Provide the [X, Y] coordinate of the cell's center where the given text is located.  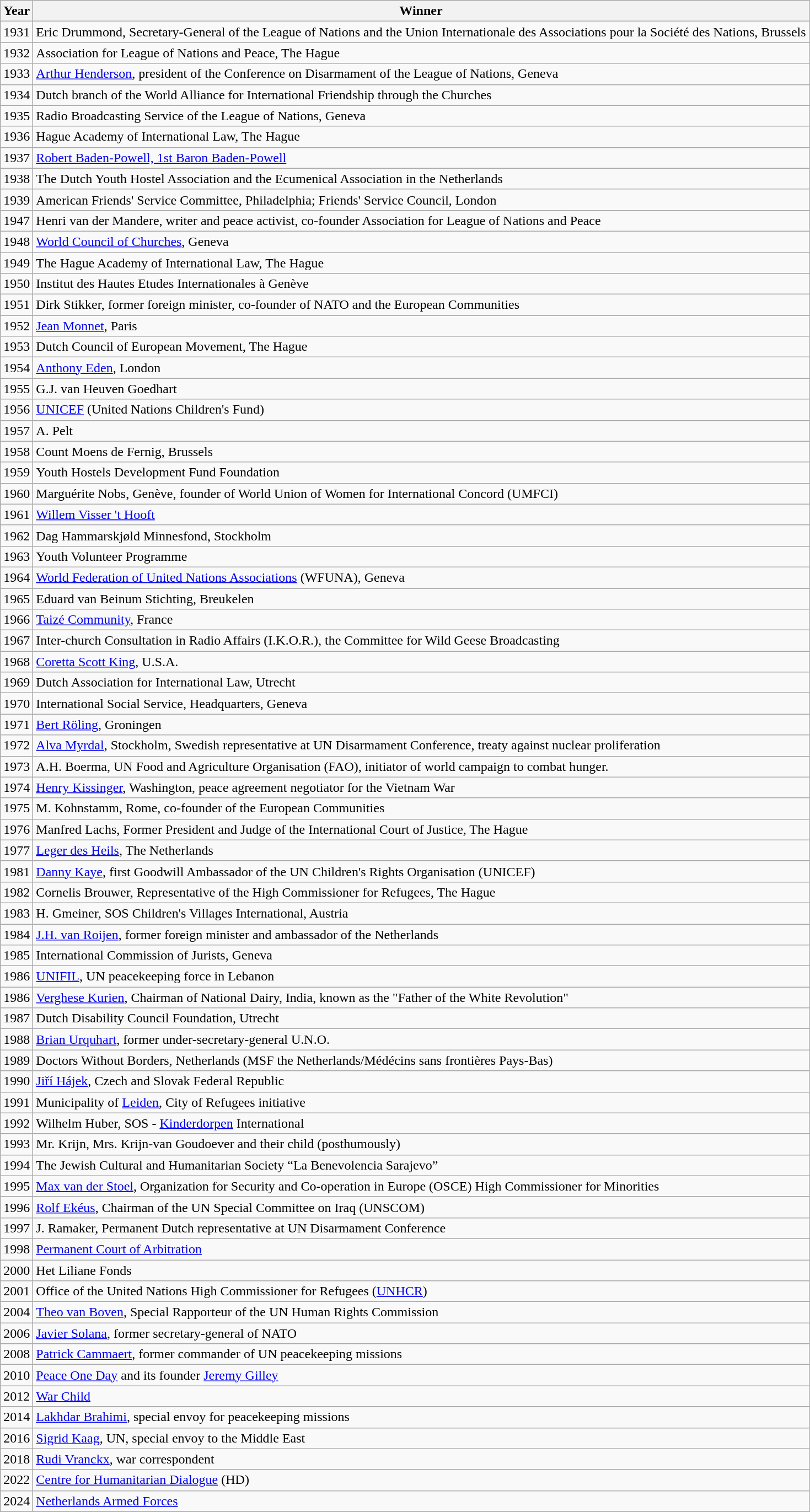
1933 [17, 74]
M. Kohnstamm, Rome, co-founder of the European Communities [421, 808]
Arthur Henderson, president of the Conference on Disarmament of the League of Nations, Geneva [421, 74]
Javier Solana, former secretary-general of NATO [421, 1333]
1985 [17, 956]
1991 [17, 1102]
Netherlands Armed Forces [421, 1501]
Institut des Hautes Etudes Internationales à Genève [421, 284]
Eduard van Beinum Stichting, Breukelen [421, 598]
1957 [17, 431]
Het Liliane Fonds [421, 1270]
2008 [17, 1354]
1989 [17, 1060]
1952 [17, 326]
Eric Drummond, Secretary-General of the League of Nations and the Union Internationale des Associations pour la Société des Nations, Brussels [421, 32]
Dutch Council of European Movement, The Hague [421, 347]
1966 [17, 620]
World Council of Churches, Geneva [421, 242]
J.H. van Roijen, former foreign minister and ambassador of the Netherlands [421, 935]
1981 [17, 871]
Manfred Lachs, Former President and Judge of the International Court of Justice, The Hague [421, 829]
Dutch branch of the World Alliance for International Friendship through the Churches [421, 95]
J. Ramaker, Permanent Dutch representative at UN Disarmament Conference [421, 1228]
1971 [17, 725]
1996 [17, 1207]
Winner [421, 11]
1947 [17, 221]
1994 [17, 1165]
1950 [17, 284]
Dag Hammarskjøld Minnesfond, Stockholm [421, 535]
War Child [421, 1396]
1955 [17, 389]
1936 [17, 137]
Hague Academy of International Law, The Hague [421, 137]
Peace One Day and its founder Jeremy Gilley [421, 1375]
2001 [17, 1291]
Max van der Stoel, Organization for Security and Co-operation in Europe (OSCE) High Commissioner for Minorities [421, 1186]
The Jewish Cultural and Humanitarian Society “La Benevolencia Sarajevo” [421, 1165]
Jiří Hájek, Czech and Slovak Federal Republic [421, 1081]
Inter-church Consultation in Radio Affairs (I.K.O.R.), the Committee for Wild Geese Broadcasting [421, 641]
1970 [17, 704]
1963 [17, 556]
1953 [17, 347]
Mr. Krijn, Mrs. Krijn-van Goudoever and their child (posthumously) [421, 1144]
Coretta Scott King, U.S.A. [421, 662]
Willem Visser 't Hooft [421, 514]
Henry Kissinger, Washington, peace agreement negotiator for the Vietnam War [421, 787]
1934 [17, 95]
1975 [17, 808]
Rolf Ekéus, Chairman of the UN Special Committee on Iraq (UNSCOM) [421, 1207]
Radio Broadcasting Service of the League of Nations, Geneva [421, 116]
Youth Volunteer Programme [421, 556]
1951 [17, 305]
International Social Service, Headquarters, Geneva [421, 704]
2010 [17, 1375]
1990 [17, 1081]
World Federation of United Nations Associations (WFUNA), Geneva [421, 577]
1960 [17, 494]
1976 [17, 829]
1973 [17, 766]
1954 [17, 368]
G.J. van Heuven Goedhart [421, 389]
Alva Myrdal, Stockholm, Swedish representative at UN Disarmament Conference, treaty against nuclear proliferation [421, 746]
1935 [17, 116]
Centre for Humanitarian Dialogue (HD) [421, 1480]
1992 [17, 1123]
1932 [17, 53]
H. Gmeiner, SOS Children's Villages International, Austria [421, 913]
1983 [17, 913]
1938 [17, 179]
Lakhdar Brahimi, special envoy for peacekeeping missions [421, 1417]
1969 [17, 683]
2012 [17, 1396]
2018 [17, 1459]
1961 [17, 514]
Dutch Association for International Law, Utrecht [421, 683]
1974 [17, 787]
1962 [17, 535]
Wilhelm Huber, SOS - Kinderdorpen International [421, 1123]
2014 [17, 1417]
Jean Monnet, Paris [421, 326]
Marguérite Nobs, Genève, founder of World Union of Women for International Concord (UMFCI) [421, 494]
Patrick Cammaert, former commander of UN peacekeeping missions [421, 1354]
Year [17, 11]
Brian Urquhart, former under-secretary-general U.N.O. [421, 1039]
2024 [17, 1501]
1982 [17, 892]
Robert Baden-Powell, 1st Baron Baden-Powell [421, 158]
2004 [17, 1312]
Verghese Kurien, Chairman of National Dairy, India, known as the "Father of the White Revolution" [421, 998]
UNIFIL, UN peacekeeping force in Lebanon [421, 977]
Leger des Heils, The Netherlands [421, 850]
1964 [17, 577]
Bert Röling, Groningen [421, 725]
1968 [17, 662]
1988 [17, 1039]
1939 [17, 200]
1965 [17, 598]
1959 [17, 473]
Dirk Stikker, former foreign minister, co-founder of NATO and the European Communities [421, 305]
1987 [17, 1018]
Danny Kaye, first Goodwill Ambassador of the UN Children's Rights Organisation (UNICEF) [421, 871]
1967 [17, 641]
Theo van Boven, Special Rapporteur of the UN Human Rights Commission [421, 1312]
Rudi Vranckx, war correspondent [421, 1459]
1977 [17, 850]
Association for League of Nations and Peace, The Hague [421, 53]
1937 [17, 158]
1995 [17, 1186]
1997 [17, 1228]
American Friends' Service Committee, Philadelphia; Friends' Service Council, London [421, 200]
UNICEF (United Nations Children's Fund) [421, 410]
1956 [17, 410]
1931 [17, 32]
1948 [17, 242]
Dutch Disability Council Foundation, Utrecht [421, 1018]
Anthony Eden, London [421, 368]
Youth Hostels Development Fund Foundation [421, 473]
Municipality of Leiden, City of Refugees initiative [421, 1102]
1949 [17, 263]
1972 [17, 746]
Henri van der Mandere, writer and peace activist, co-founder Association for League of Nations and Peace [421, 221]
Sigrid Kaag, UN, special envoy to the Middle East [421, 1438]
International Commission of Jurists, Geneva [421, 956]
2016 [17, 1438]
Office of the United Nations High Commissioner for Refugees (UNHCR) [421, 1291]
2022 [17, 1480]
Count Moens de Fernig, Brussels [421, 452]
2000 [17, 1270]
The Dutch Youth Hostel Association and the Ecumenical Association in the Netherlands [421, 179]
The Hague Academy of International Law, The Hague [421, 263]
1998 [17, 1249]
Cornelis Brouwer, Representative of the High Commissioner for Refugees, The Hague [421, 892]
Doctors Without Borders, Netherlands (MSF the Netherlands/Médécins sans frontières Pays-Bas) [421, 1060]
1993 [17, 1144]
A.H. Boerma, UN Food and Agriculture Organisation (FAO), initiator of world campaign to combat hunger. [421, 766]
1984 [17, 935]
Taizé Community, France [421, 620]
A. Pelt [421, 431]
2006 [17, 1333]
1958 [17, 452]
Permanent Court of Arbitration [421, 1249]
